For the text-containing cell, return its midpoint in (X, Y) coordinate format. 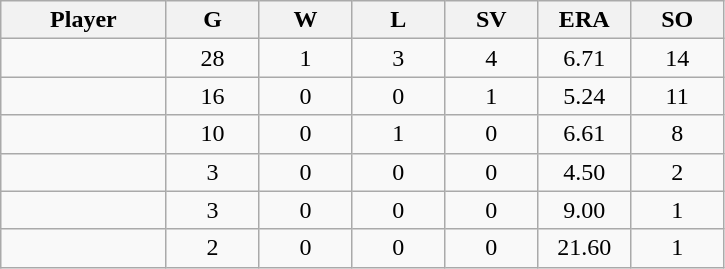
14 (678, 58)
SO (678, 20)
4 (492, 58)
21.60 (584, 248)
Player (84, 20)
6.71 (584, 58)
10 (212, 134)
9.00 (584, 210)
ERA (584, 20)
L (398, 20)
4.50 (584, 172)
8 (678, 134)
11 (678, 96)
6.61 (584, 134)
28 (212, 58)
G (212, 20)
W (306, 20)
16 (212, 96)
SV (492, 20)
5.24 (584, 96)
